Return [X, Y] of the center of cell containing provided text 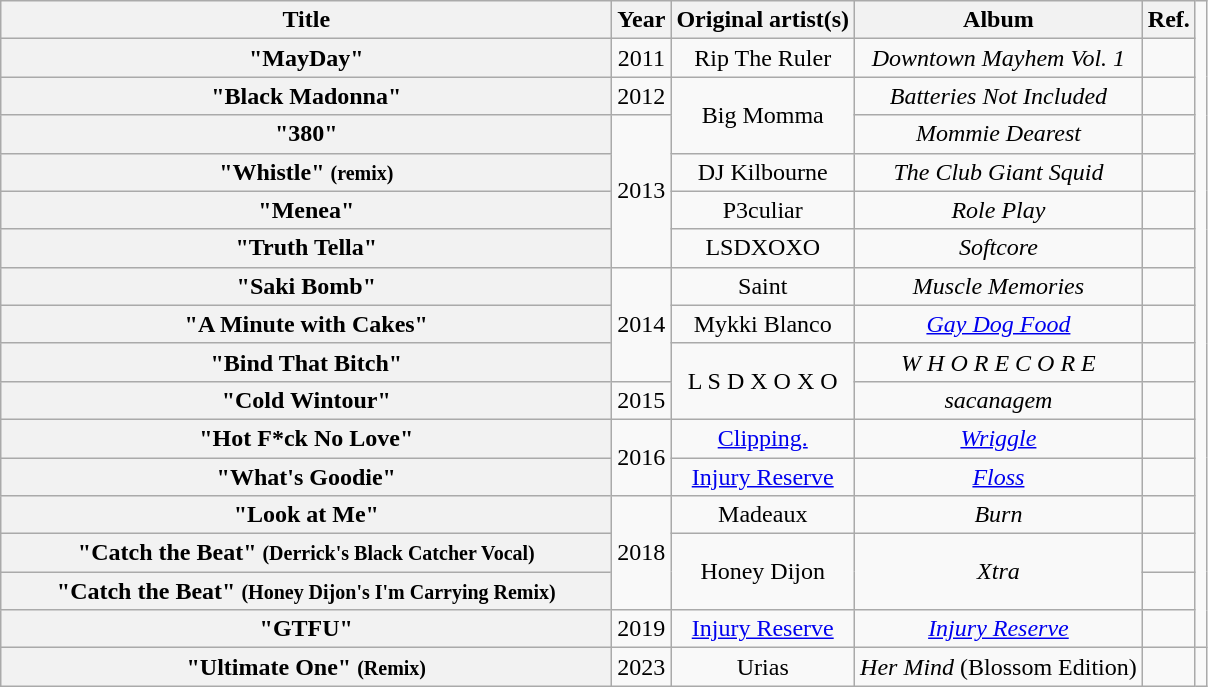
Clipping. [763, 438]
Muscle Memories [999, 286]
Year [642, 20]
"Hot F*ck No Love" [306, 438]
"Cold Wintour" [306, 400]
Batteries Not Included [999, 96]
"What's Goodie" [306, 477]
Role Play [999, 210]
"Truth Tella" [306, 248]
"Saki Bomb" [306, 286]
"Catch the Beat" (Derrick's Black Catcher Vocal) [306, 553]
Mommie Dearest [999, 134]
2023 [642, 667]
Saint [763, 286]
Album [999, 20]
Burn [999, 515]
2016 [642, 457]
"Black Madonna" [306, 96]
2013 [642, 191]
Urias [763, 667]
Wriggle [999, 438]
"380" [306, 134]
Original artist(s) [763, 20]
2015 [642, 400]
"MayDay" [306, 58]
Downtown Mayhem Vol. 1 [999, 58]
sacanagem [999, 400]
Mykki Blanco [763, 324]
2012 [642, 96]
"Look at Me" [306, 515]
LSDXOXO [763, 248]
Madeaux [763, 515]
"Bind That Bitch" [306, 362]
Softcore [999, 248]
DJ Kilbourne [763, 172]
W H O R E C O R E [999, 362]
"Menea" [306, 210]
Big Momma [763, 115]
2019 [642, 629]
"A Minute with Cakes" [306, 324]
"Ultimate One" (Remix) [306, 667]
Gay Dog Food [999, 324]
Floss [999, 477]
Title [306, 20]
Her Mind (Blossom Edition) [999, 667]
The Club Giant Squid [999, 172]
2011 [642, 58]
L S D X O X O [763, 381]
"Catch the Beat" (Honey Dijon's I'm Carrying Remix) [306, 591]
2014 [642, 324]
Ref. [1168, 20]
"GTFU" [306, 629]
Rip The Ruler [763, 58]
Xtra [999, 572]
"Whistle" (remix) [306, 172]
2018 [642, 553]
Honey Dijon [763, 572]
P3culiar [763, 210]
